Return [X, Y] of the center of cell containing provided text 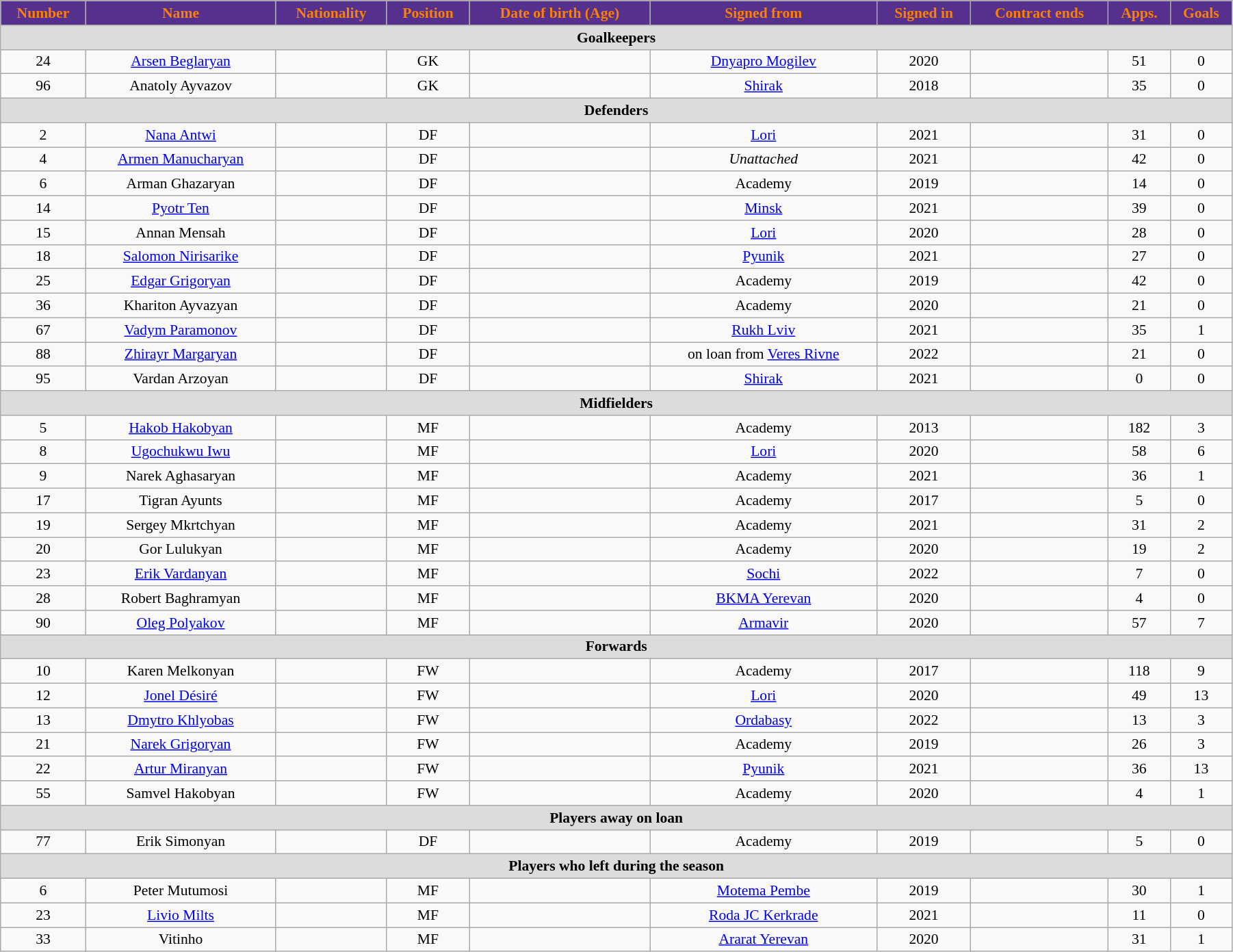
55 [43, 793]
18 [43, 257]
Gor Lulukyan [181, 550]
22 [43, 769]
77 [43, 842]
Vitinho [181, 940]
Armavir [764, 623]
17 [43, 501]
Signed from [764, 13]
Goals [1201, 13]
Peter Mutumosi [181, 891]
Position [428, 13]
Signed in [924, 13]
Forwards [616, 647]
Motema Pembe [764, 891]
Date of birth (Age) [560, 13]
Players who left during the season [616, 866]
Oleg Polyakov [181, 623]
26 [1139, 745]
on loan from Veres Rivne [764, 355]
Number [43, 13]
Defenders [616, 111]
57 [1139, 623]
Narek Aghasaryan [181, 476]
Unattached [764, 159]
Vadym Paramonov [181, 330]
Players away on loan [616, 818]
118 [1139, 671]
Rukh Lviv [764, 330]
Minsk [764, 208]
Hakob Hakobyan [181, 428]
Apps. [1139, 13]
Sochi [764, 574]
Erik Simonyan [181, 842]
Erik Vardanyan [181, 574]
Livio Milts [181, 915]
Jonel Désiré [181, 696]
25 [43, 281]
11 [1139, 915]
Arsen Beglaryan [181, 62]
Karen Melkonyan [181, 671]
90 [43, 623]
96 [43, 86]
33 [43, 940]
Arman Ghazaryan [181, 184]
15 [43, 233]
Salomon Nirisarike [181, 257]
Goalkeepers [616, 38]
Tigran Ayunts [181, 501]
Dmytro Khlyobas [181, 720]
88 [43, 355]
Contract ends [1040, 13]
Anatoly Ayvazov [181, 86]
Name [181, 13]
Nana Antwi [181, 135]
Annan Mensah [181, 233]
Artur Miranyan [181, 769]
58 [1139, 452]
BKMA Yerevan [764, 598]
Samvel Hakobyan [181, 793]
2018 [924, 86]
Edgar Grigoryan [181, 281]
30 [1139, 891]
12 [43, 696]
49 [1139, 696]
10 [43, 671]
39 [1139, 208]
95 [43, 379]
Ugochukwu Iwu [181, 452]
Roda JC Kerkrade [764, 915]
Armen Manucharyan [181, 159]
Ararat Yerevan [764, 940]
Sergey Mkrtchyan [181, 525]
20 [43, 550]
51 [1139, 62]
2013 [924, 428]
Nationality [331, 13]
Robert Baghramyan [181, 598]
182 [1139, 428]
Dnyapro Mogilev [764, 62]
24 [43, 62]
Khariton Ayvazyan [181, 306]
67 [43, 330]
Ordabasy [764, 720]
Vardan Arzoyan [181, 379]
27 [1139, 257]
Zhirayr Margaryan [181, 355]
Narek Grigoryan [181, 745]
Midfielders [616, 403]
8 [43, 452]
Pyotr Ten [181, 208]
